Identify which cell holds the provided text, then report its (x, y) central coordinate. 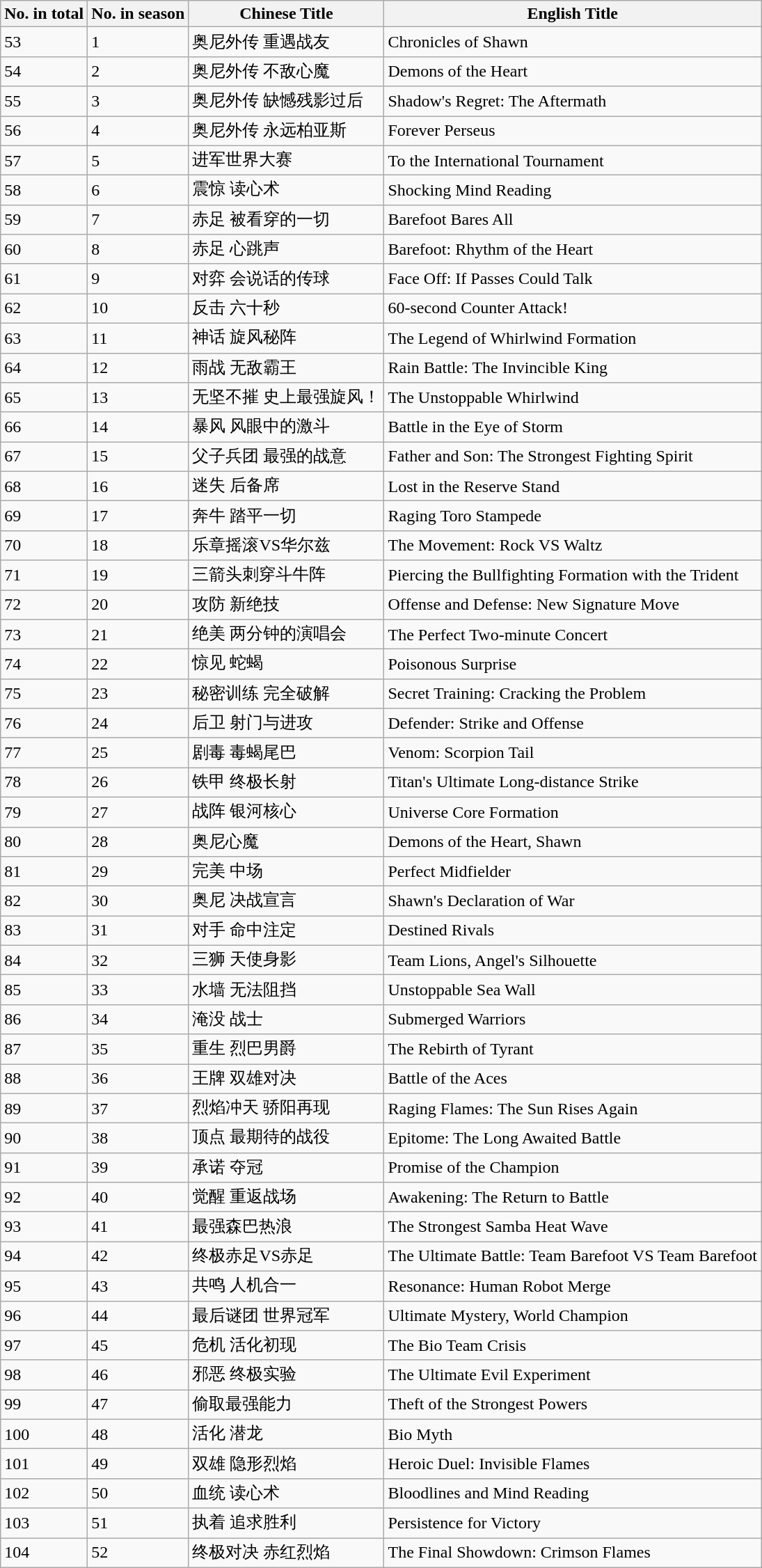
24 (138, 724)
Father and Son: The Strongest Fighting Spirit (573, 457)
Raging Flames: The Sun Rises Again (573, 1108)
终极赤足VS赤足 (287, 1257)
偷取最强能力 (287, 1404)
15 (138, 457)
Lost in the Reserve Stand (573, 486)
Chronicles of Shawn (573, 42)
37 (138, 1108)
奥尼外传 不敌心魔 (287, 71)
79 (45, 811)
The Rebirth of Tyrant (573, 1050)
19 (138, 575)
Ultimate Mystery, World Champion (573, 1315)
9 (138, 278)
63 (45, 338)
33 (138, 990)
68 (45, 486)
5 (138, 160)
烈焰冲天 骄阳再现 (287, 1108)
18 (138, 546)
Heroic Duel: Invisible Flames (573, 1464)
The Strongest Samba Heat Wave (573, 1226)
32 (138, 960)
雨战 无敌霸王 (287, 367)
4 (138, 131)
父子兵团 最强的战意 (287, 457)
57 (45, 160)
45 (138, 1346)
Piercing the Bullfighting Formation with the Trident (573, 575)
87 (45, 1050)
36 (138, 1079)
52 (138, 1553)
74 (45, 664)
Battle in the Eye of Storm (573, 427)
35 (138, 1050)
53 (45, 42)
The Unstoppable Whirlwind (573, 398)
6 (138, 191)
60-second Counter Attack! (573, 309)
100 (45, 1434)
2 (138, 71)
To the International Tournament (573, 160)
93 (45, 1226)
惊见 蛇蝎 (287, 664)
双雄 隐形烈焰 (287, 1464)
迷失 后备席 (287, 486)
奥尼 决战宣言 (287, 901)
无坚不摧 史上最强旋风！ (287, 398)
The Ultimate Evil Experiment (573, 1375)
58 (45, 191)
The Final Showdown: Crimson Flames (573, 1553)
奥尼外传 重遇战友 (287, 42)
89 (45, 1108)
82 (45, 901)
17 (138, 516)
Barefoot Bares All (573, 220)
31 (138, 931)
59 (45, 220)
46 (138, 1375)
69 (45, 516)
62 (45, 309)
王牌 双雄对决 (287, 1079)
完美 中场 (287, 871)
神话 旋风秘阵 (287, 338)
Rain Battle: The Invincible King (573, 367)
Team Lions, Angel's Silhouette (573, 960)
The Bio Team Crisis (573, 1346)
Forever Perseus (573, 131)
41 (138, 1226)
103 (45, 1523)
最强森巴热浪 (287, 1226)
97 (45, 1346)
执着 追求胜利 (287, 1523)
72 (45, 605)
Shocking Mind Reading (573, 191)
铁甲 终极长射 (287, 782)
66 (45, 427)
77 (45, 753)
21 (138, 635)
91 (45, 1168)
最后谜团 世界冠军 (287, 1315)
67 (45, 457)
Barefoot: Rhythm of the Heart (573, 249)
No. in season (138, 14)
Bio Myth (573, 1434)
30 (138, 901)
进军世界大赛 (287, 160)
反击 六十秒 (287, 309)
Epitome: The Long Awaited Battle (573, 1139)
震惊 读心术 (287, 191)
44 (138, 1315)
102 (45, 1494)
99 (45, 1404)
26 (138, 782)
淹没 战士 (287, 1019)
承诺 夺冠 (287, 1168)
The Legend of Whirlwind Formation (573, 338)
Resonance: Human Robot Merge (573, 1286)
81 (45, 871)
94 (45, 1257)
13 (138, 398)
奥尼外传 永远柏亚斯 (287, 131)
攻防 新绝技 (287, 605)
Defender: Strike and Offense (573, 724)
104 (45, 1553)
51 (138, 1523)
98 (45, 1375)
10 (138, 309)
42 (138, 1257)
96 (45, 1315)
Titan's Ultimate Long-distance Strike (573, 782)
60 (45, 249)
14 (138, 427)
75 (45, 693)
12 (138, 367)
Offense and Defense: New Signature Move (573, 605)
86 (45, 1019)
70 (45, 546)
47 (138, 1404)
20 (138, 605)
绝美 两分钟的演唱会 (287, 635)
56 (45, 131)
暴风 风眼中的激斗 (287, 427)
Raging Toro Stampede (573, 516)
危机 活化初现 (287, 1346)
水墙 无法阻挡 (287, 990)
The Perfect Two-minute Concert (573, 635)
血统 读心术 (287, 1494)
73 (45, 635)
Persistence for Victory (573, 1523)
奥尼外传 缺憾残影过后 (287, 102)
65 (45, 398)
English Title (573, 14)
8 (138, 249)
28 (138, 842)
后卫 射门与进攻 (287, 724)
61 (45, 278)
Secret Training: Cracking the Problem (573, 693)
Universe Core Formation (573, 811)
Face Off: If Passes Could Talk (573, 278)
84 (45, 960)
95 (45, 1286)
终极对决 赤红烈焰 (287, 1553)
Submerged Warriors (573, 1019)
Battle of the Aces (573, 1079)
78 (45, 782)
Destined Rivals (573, 931)
Chinese Title (287, 14)
对弈 会说话的传球 (287, 278)
16 (138, 486)
剧毒 毒蝎尾巴 (287, 753)
54 (45, 71)
顶点 最期待的战役 (287, 1139)
活化 潜龙 (287, 1434)
83 (45, 931)
43 (138, 1286)
Bloodlines and Mind Reading (573, 1494)
29 (138, 871)
23 (138, 693)
乐章摇滚VS华尔兹 (287, 546)
Shawn's Declaration of War (573, 901)
50 (138, 1494)
奔牛 踏平一切 (287, 516)
Shadow's Regret: The Aftermath (573, 102)
Theft of the Strongest Powers (573, 1404)
101 (45, 1464)
7 (138, 220)
Demons of the Heart (573, 71)
赤足 被看穿的一切 (287, 220)
1 (138, 42)
三狮 天使身影 (287, 960)
邪恶 终极实验 (287, 1375)
Awakening: The Return to Battle (573, 1197)
Venom: Scorpion Tail (573, 753)
Promise of the Champion (573, 1168)
The Movement: Rock VS Waltz (573, 546)
3 (138, 102)
Unstoppable Sea Wall (573, 990)
22 (138, 664)
重生 烈巴男爵 (287, 1050)
No. in total (45, 14)
92 (45, 1197)
觉醒 重返战场 (287, 1197)
奥尼心魔 (287, 842)
Perfect Midfielder (573, 871)
共鸣 人机合一 (287, 1286)
对手 命中注定 (287, 931)
85 (45, 990)
38 (138, 1139)
25 (138, 753)
40 (138, 1197)
三箭头刺穿斗牛阵 (287, 575)
27 (138, 811)
Poisonous Surprise (573, 664)
71 (45, 575)
76 (45, 724)
秘密训练 完全破解 (287, 693)
90 (45, 1139)
55 (45, 102)
34 (138, 1019)
战阵 银河核心 (287, 811)
80 (45, 842)
39 (138, 1168)
Demons of the Heart, Shawn (573, 842)
64 (45, 367)
11 (138, 338)
48 (138, 1434)
49 (138, 1464)
赤足 心跳声 (287, 249)
The Ultimate Battle: Team Barefoot VS Team Barefoot (573, 1257)
88 (45, 1079)
